For the text-containing cell, return its midpoint in [X, Y] coordinate format. 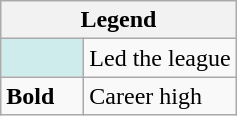
Career high [160, 96]
Bold [42, 96]
Led the league [160, 58]
Legend [118, 20]
